From the cell containing the given text, extract its center point as (X, Y) coordinate. 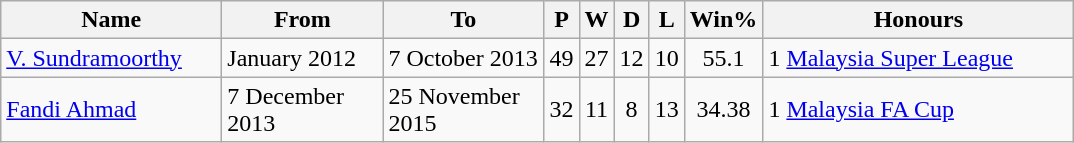
D (632, 20)
L (666, 20)
32 (562, 110)
V. Sundramoorthy (112, 58)
Fandi Ahmad (112, 110)
25 November 2015 (464, 110)
Win% (724, 20)
8 (632, 110)
1 Malaysia FA Cup (918, 110)
34.38 (724, 110)
Name (112, 20)
11 (596, 110)
55.1 (724, 58)
12 (632, 58)
10 (666, 58)
27 (596, 58)
13 (666, 110)
49 (562, 58)
P (562, 20)
7 October 2013 (464, 58)
W (596, 20)
1 Malaysia Super League (918, 58)
January 2012 (302, 58)
Honours (918, 20)
To (464, 20)
From (302, 20)
7 December 2013 (302, 110)
